Search for the cell housing the specified text and yield its (x, y) center coordinate. 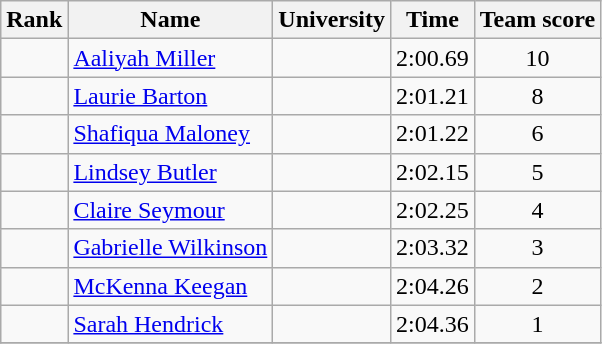
4 (537, 210)
Sarah Hendrick (170, 324)
1 (537, 324)
2:02.25 (433, 210)
Lindsey Butler (170, 172)
Laurie Barton (170, 96)
2:01.21 (433, 96)
Rank (34, 20)
3 (537, 248)
Name (170, 20)
2:02.15 (433, 172)
McKenna Keegan (170, 286)
2 (537, 286)
Shafiqua Maloney (170, 134)
Claire Seymour (170, 210)
Gabrielle Wilkinson (170, 248)
2:01.22 (433, 134)
2:00.69 (433, 58)
Time (433, 20)
2:04.26 (433, 286)
University (332, 20)
Aaliyah Miller (170, 58)
6 (537, 134)
2:03.32 (433, 248)
Team score (537, 20)
10 (537, 58)
8 (537, 96)
2:04.36 (433, 324)
5 (537, 172)
